Return the [X, Y] coordinate for the center point of the cell that contains the specified text.  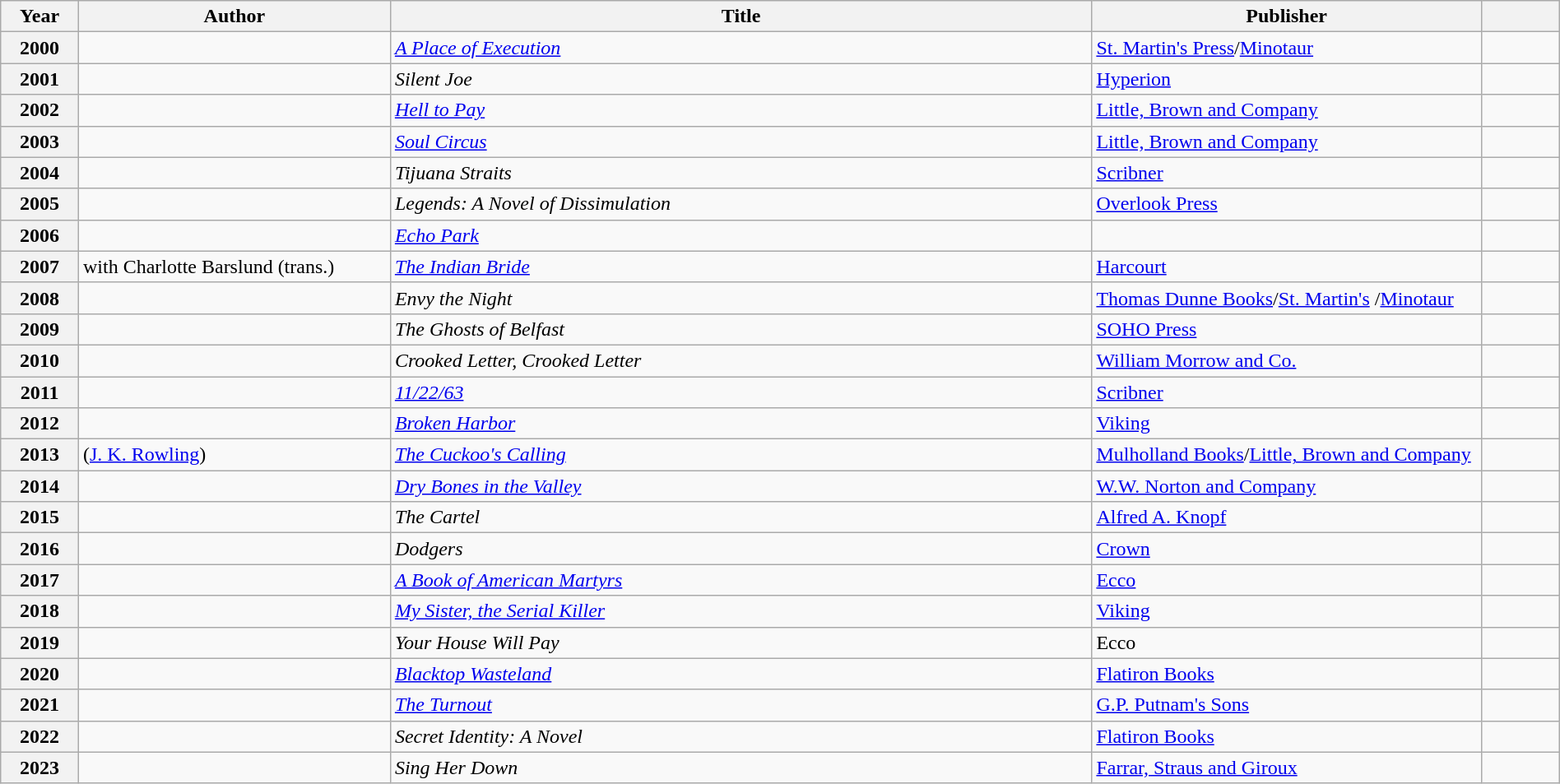
Secret Identity: A Novel [741, 736]
2017 [39, 580]
2011 [39, 392]
2020 [39, 674]
2008 [39, 298]
Dodgers [741, 549]
2023 [39, 768]
G.P. Putnam's Sons [1287, 705]
The Indian Bride [741, 267]
Legends: A Novel of Dissimulation [741, 204]
Harcourt [1287, 267]
A Book of American Martyrs [741, 580]
William Morrow and Co. [1287, 360]
Broken Harbor [741, 424]
2006 [39, 235]
SOHO Press [1287, 329]
The Cuckoo's Calling [741, 455]
St. Martin's Press/Minotaur [1287, 48]
2004 [39, 173]
2003 [39, 141]
2000 [39, 48]
Overlook Press [1287, 204]
2019 [39, 643]
Tijuana Straits [741, 173]
2014 [39, 486]
2021 [39, 705]
2010 [39, 360]
The Turnout [741, 705]
2013 [39, 455]
A Place of Execution [741, 48]
My Sister, the Serial Killer [741, 611]
Farrar, Straus and Giroux [1287, 768]
Author [234, 16]
2018 [39, 611]
Envy the Night [741, 298]
Title [741, 16]
Publisher [1287, 16]
Soul Circus [741, 141]
The Ghosts of Belfast [741, 329]
2001 [39, 79]
(J. K. Rowling) [234, 455]
2012 [39, 424]
2005 [39, 204]
Crown [1287, 549]
Echo Park [741, 235]
11/22/63 [741, 392]
W.W. Norton and Company [1287, 486]
Dry Bones in the Valley [741, 486]
Hyperion [1287, 79]
2007 [39, 267]
Your House Will Pay [741, 643]
Sing Her Down [741, 768]
Silent Joe [741, 79]
Hell to Pay [741, 110]
2022 [39, 736]
Thomas Dunne Books/St. Martin's /Minotaur [1287, 298]
2002 [39, 110]
Mulholland Books/Little, Brown and Company [1287, 455]
Year [39, 16]
2009 [39, 329]
Alfred A. Knopf [1287, 517]
2015 [39, 517]
The Cartel [741, 517]
with Charlotte Barslund (trans.) [234, 267]
Blacktop Wasteland [741, 674]
Crooked Letter, Crooked Letter [741, 360]
2016 [39, 549]
